Pinpoint the cell where the given text exists, returning its (x, y) midpoint coordinate. 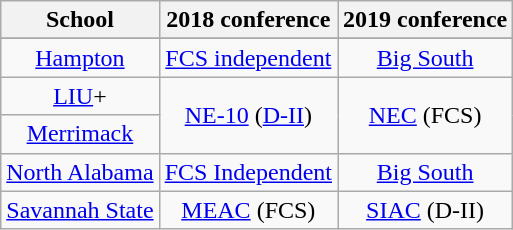
School (80, 20)
2018 conference (248, 20)
FCS independent (248, 58)
NE-10 (D-II) (248, 115)
2019 conference (426, 20)
Hampton (80, 58)
NEC (FCS) (426, 115)
Merrimack (80, 134)
FCS Independent (248, 172)
LIU+ (80, 96)
North Alabama (80, 172)
MEAC (FCS) (248, 210)
Savannah State (80, 210)
SIAC (D-II) (426, 210)
